Detect which cell encompasses the target text, then output its [x, y] center coordinate. 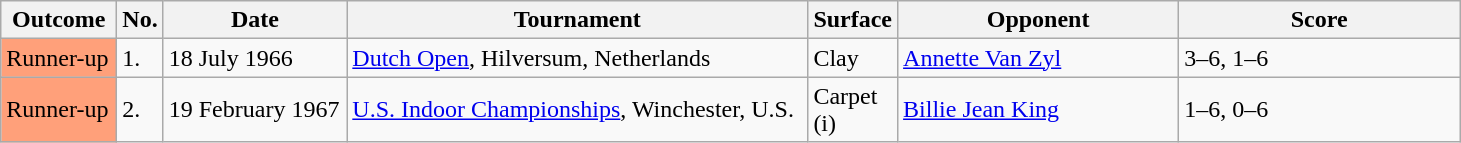
Tournament [578, 20]
18 July 1966 [255, 58]
1. [140, 58]
U.S. Indoor Championships, Winchester, U.S. [578, 110]
No. [140, 20]
Outcome [59, 20]
1–6, 0–6 [1320, 110]
Surface [853, 20]
Date [255, 20]
Billie Jean King [1038, 110]
Opponent [1038, 20]
Score [1320, 20]
3–6, 1–6 [1320, 58]
19 February 1967 [255, 110]
Annette Van Zyl [1038, 58]
Carpet (i) [853, 110]
2. [140, 110]
Dutch Open, Hilversum, Netherlands [578, 58]
Clay [853, 58]
